Capture the cell that displays the provided text and extract its (X, Y) central coordinate. 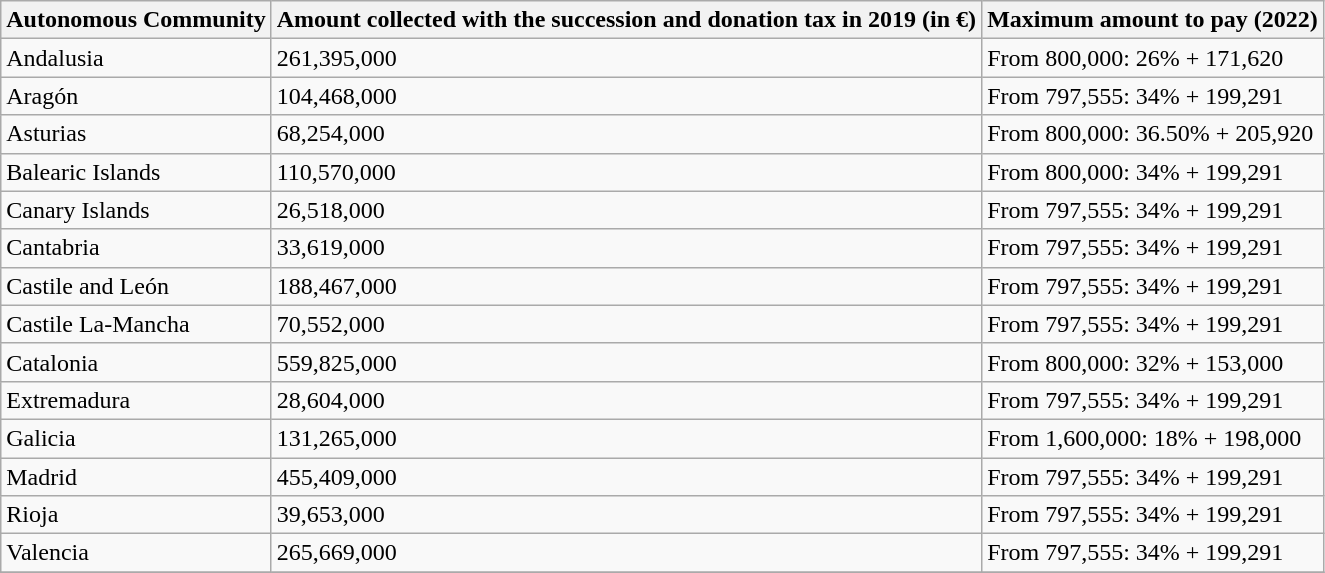
70,552,000 (626, 324)
110,570,000 (626, 172)
104,468,000 (626, 96)
455,409,000 (626, 477)
Catalonia (136, 362)
Autonomous Community (136, 20)
265,669,000 (626, 553)
33,619,000 (626, 248)
Aragón (136, 96)
Amount collected with the succession and donation tax in 2019 (in €) (626, 20)
From 800,000: 34% + 199,291 (1153, 172)
188,467,000 (626, 286)
39,653,000 (626, 515)
Castile and León (136, 286)
Extremadura (136, 400)
Balearic Islands (136, 172)
Madrid (136, 477)
Castile La-Mancha (136, 324)
131,265,000 (626, 438)
From 800,000: 36.50% + 205,920 (1153, 134)
261,395,000 (626, 58)
Asturias (136, 134)
From 800,000: 26% + 171,620 (1153, 58)
Valencia (136, 553)
559,825,000 (626, 362)
28,604,000 (626, 400)
From 800,000: 32% + 153,000 (1153, 362)
From 1,600,000: 18% + 198,000 (1153, 438)
68,254,000 (626, 134)
Rioja (136, 515)
Canary Islands (136, 210)
Andalusia (136, 58)
Cantabria (136, 248)
Maximum amount to pay (2022) (1153, 20)
26,518,000 (626, 210)
Galicia (136, 438)
